Extract the (x, y) coordinate from the center of the cell holding the provided text.  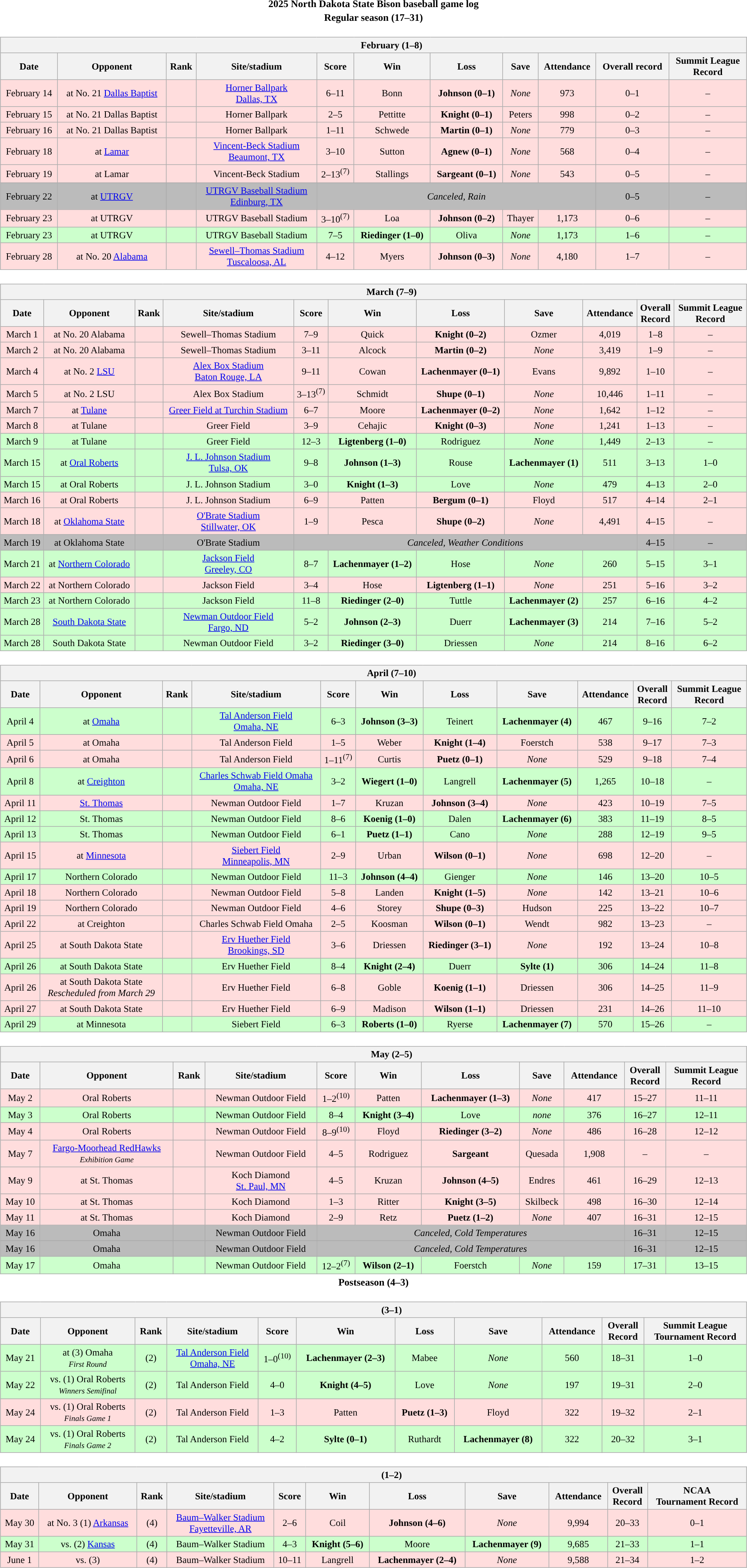
Lachenmayer (0–1) (461, 372)
570 (605, 1024)
Lachenmayer (2–4) (417, 1560)
3,419 (609, 350)
0–6 (633, 218)
Ryerse (460, 1024)
159 (594, 1265)
9,994 (578, 1523)
10–7 (709, 908)
Canceled, Rain (456, 196)
10–18 (652, 782)
at (3) OmahaFirst Round (88, 1358)
Madison (389, 1009)
Loa (392, 218)
11–3 (338, 876)
Alcock (373, 350)
197 (572, 1385)
May 31 (20, 1544)
Lachenmayer (3) (544, 622)
Baum–Walker StadiumFayetteville, AR (221, 1523)
Knight (3–5) (471, 1202)
10–11 (290, 1560)
Wendt (537, 924)
Lachenmayer (6) (537, 819)
April 5 (20, 743)
Pesca (373, 521)
Johnson (3–3) (389, 722)
Riedinger (1–0) (392, 235)
4–0 (278, 1385)
Ruthardt (424, 1439)
Lachenmayer (8) (498, 1439)
3–13(7) (311, 393)
vs. (1) Oral RobertsFinals Game 1 (88, 1412)
April 27 (20, 1009)
Koenig (1–1) (460, 987)
March 9 (23, 442)
Johnson (3–4) (460, 803)
3–4 (311, 585)
Endres (542, 1181)
698 (605, 856)
Sargeant (471, 1153)
Johnson (0–3) (466, 256)
Hudson (537, 908)
Myers (392, 256)
8–9(10) (336, 1131)
142 (605, 892)
Sylte (0–1) (345, 1439)
0–2 (633, 115)
Charles Schwab Field OmahaOmaha, NE (256, 782)
20–33 (627, 1523)
Knight (1–5) (460, 892)
383 (605, 819)
8–16 (655, 643)
Peters (520, 115)
Weber (389, 743)
(3–1) (373, 1310)
4–12 (335, 256)
13–21 (652, 892)
Summit LeagueTournament Record (695, 1331)
April 19 (20, 908)
vs. (2) Kansas (88, 1544)
4,180 (567, 256)
1,449 (609, 442)
March 5 (23, 393)
1–2(10) (336, 1098)
April 4 (20, 722)
417 (594, 1098)
12–13 (706, 1181)
9–11 (311, 372)
1–2 (697, 1560)
8–7 (311, 563)
vs. (1) Oral RobertsFinals Game 2 (88, 1439)
10,446 (609, 393)
192 (605, 945)
February 18 (29, 152)
9,892 (609, 372)
4–3 (290, 1544)
4,019 (609, 335)
at South Dakota StateRescheduled from March 29 (101, 987)
779 (567, 130)
9–8 (311, 462)
12–2(7) (336, 1265)
560 (572, 1358)
May 22 (20, 1385)
J. L. Johnson StadiumTulsa, OK (228, 462)
Knight (0–3) (461, 426)
6–8 (338, 987)
8–5 (709, 819)
Shupe (0–1) (461, 393)
498 (594, 1202)
4,491 (609, 521)
16–30 (645, 1202)
5–15 (655, 563)
March (7–9) (373, 292)
April 6 (20, 759)
6–11 (335, 93)
486 (594, 1131)
10–5 (709, 876)
Fargo-Moorhead RedHawksExhibition Game (107, 1153)
Johnson (1–3) (373, 462)
260 (609, 563)
2–13 (655, 442)
13–20 (652, 876)
April 8 (20, 782)
February 16 (29, 130)
998 (567, 115)
Retz (388, 1217)
Stallings (392, 174)
11–19 (652, 819)
Knight (1–4) (460, 743)
Horner BallparkDallas, TX (257, 93)
1,642 (609, 410)
10–8 (709, 945)
February 22 (29, 196)
vs. (1) Oral RobertsWinners Semifinal (88, 1385)
Dalen (460, 819)
(1–2) (373, 1475)
12–3 (311, 442)
1–11(7) (338, 759)
11–10 (709, 1009)
May 17 (20, 1265)
Storey (389, 908)
April 17 (20, 876)
9–5 (709, 834)
February 14 (29, 93)
O'Brate StadiumStillwater, OK (228, 521)
0–3 (633, 130)
NCAATournament Record (697, 1496)
15–27 (645, 1098)
Riedinger (3–2) (471, 1131)
511 (609, 462)
4–6 (338, 908)
11–9 (709, 987)
6–1 (338, 834)
Riedinger (3–0) (373, 643)
March 19 (23, 542)
Lachenmayer (1) (544, 462)
April 22 (20, 924)
May (2–5) (373, 1054)
9,588 (578, 1560)
Lachenmayer (2) (544, 601)
May 10 (20, 1202)
12–11 (706, 1115)
Knight (1–3) (373, 484)
April 18 (20, 892)
Agnew (0–1) (466, 152)
February 19 (29, 174)
146 (605, 876)
Cowan (373, 372)
231 (605, 1009)
May 21 (20, 1358)
1,241 (609, 426)
Ritter (388, 1202)
Riedinger (2–0) (373, 601)
Ligtenberg (1–0) (373, 442)
Koenig (1–0) (389, 819)
14–25 (652, 987)
3–9 (311, 426)
288 (605, 834)
21–34 (627, 1560)
3–10(7) (335, 218)
February 28 (29, 256)
Lachenmayer (2–3) (345, 1358)
Pettitte (392, 115)
Evans (544, 372)
6–16 (655, 601)
6–7 (311, 410)
Siebert FieldMinneapolis, MN (256, 856)
9–17 (652, 743)
Koch DiamondSt. Paul, MN (261, 1181)
543 (567, 174)
982 (605, 924)
March 2 (23, 350)
3–6 (338, 945)
Puetz (1–1) (389, 834)
March 21 (23, 563)
Urban (389, 856)
March 22 (23, 585)
461 (594, 1181)
Martin (0–2) (461, 350)
Shupe (0–2) (461, 521)
Bonn (392, 93)
973 (567, 93)
April 12 (20, 819)
Johnson (4–5) (471, 1181)
12–20 (652, 856)
Teinert (460, 722)
May 3 (20, 1115)
20–32 (623, 1439)
Sargeant (0–1) (466, 174)
13–23 (652, 924)
Alex Box StadiumBaton Rouge, LA (228, 372)
March 23 (23, 601)
1–0(10) (278, 1358)
2–6 (290, 1523)
none (542, 1115)
7–4 (709, 759)
Lachenmayer (1–3) (471, 1098)
10–19 (652, 803)
Knight (4–5) (345, 1385)
March 18 (23, 521)
3–11 (311, 350)
517 (609, 500)
Ozmer (544, 335)
Johnson (0–1) (466, 93)
Coil (338, 1523)
Shupe (0–3) (460, 908)
March 4 (23, 372)
April 13 (20, 834)
April 15 (20, 856)
Skilbeck (542, 1202)
Ligtenberg (1–1) (461, 585)
18–31 (623, 1358)
Greer Field at Turchin Stadium (228, 410)
Mabee (424, 1358)
Alex Box Stadium (228, 393)
9,685 (578, 1544)
1–12 (655, 410)
251 (609, 585)
Goble (389, 987)
Canceled, Weather Conditions (465, 542)
Knight (2–4) (389, 966)
7–9 (311, 335)
16–29 (645, 1181)
April 11 (20, 803)
Knight (0–1) (466, 115)
467 (605, 722)
Tuttle (461, 601)
Curtis (389, 759)
Knight (0–2) (461, 335)
February (1–8) (373, 45)
5–8 (338, 892)
1–5 (338, 743)
225 (605, 908)
at No. 3 (1) Arkansas (88, 1523)
March 16 (23, 500)
Koosman (389, 924)
16–27 (645, 1115)
Landen (389, 892)
Gienger (460, 876)
Puetz (0–1) (460, 759)
Riedinger (3–1) (460, 945)
3–0 (311, 484)
May 2 (20, 1098)
8–6 (338, 819)
UTRGV Baseball StadiumEdinburg, TX (257, 196)
14–26 (652, 1009)
1–6 (633, 235)
March 1 (23, 335)
March 7 (23, 410)
17–31 (645, 1265)
Rouse (461, 462)
April 25 (20, 945)
O'Brate Stadium (228, 542)
6–2 (710, 643)
529 (605, 759)
7–3 (709, 743)
12–14 (706, 1202)
Sewell–Thomas StadiumTuscaloosa, AL (257, 256)
Quick (373, 335)
9–16 (652, 722)
407 (594, 1217)
Sutton (392, 152)
Lachenmayer (7) (537, 1024)
February 15 (29, 115)
4–13 (655, 484)
Roberts (1–0) (389, 1024)
4–14 (655, 500)
March 8 (23, 426)
9–18 (652, 759)
Sylte (1) (537, 966)
10–6 (709, 892)
Newman Outdoor FieldFargo, ND (228, 622)
1,908 (594, 1153)
3–13 (655, 462)
7–2 (709, 722)
538 (605, 743)
May 30 (20, 1523)
12–12 (706, 1131)
Lachenmayer (1–2) (373, 563)
Lachenmayer (9) (507, 1544)
Lachenmayer (0–2) (461, 410)
Charles Schwab Field Omaha (256, 924)
Johnson (0–2) (466, 218)
May 4 (20, 1131)
April (7–10) (373, 673)
16–28 (645, 1131)
Lachenmayer (5) (537, 782)
13–22 (652, 908)
479 (609, 484)
Cano (460, 834)
11–11 (706, 1098)
May 11 (20, 1217)
2–13(7) (335, 174)
21–33 (627, 1544)
568 (567, 152)
Bergum (0–1) (461, 500)
Erv Huether FieldBrookings, SD (256, 945)
Wiegert (1–0) (389, 782)
257 (609, 601)
Oliva (466, 235)
Knight (5–6) (338, 1544)
5–16 (655, 585)
Cehajic (373, 426)
0–4 (633, 152)
13–15 (706, 1265)
Puetz (1–3) (424, 1412)
Puetz (1–2) (471, 1217)
Johnson (2–3) (373, 622)
12–19 (652, 834)
April 29 (20, 1024)
Overall record (633, 67)
May 7 (20, 1153)
1–13 (655, 426)
1–8 (655, 335)
Wilson (1–1) (460, 1009)
19–32 (623, 1412)
Lachenmayer (4) (537, 722)
1–10 (655, 372)
Johnson (4–4) (389, 876)
14–24 (652, 966)
Johnson (4–6) (417, 1523)
Vincent-Beck StadiumBeaumont, TX (257, 152)
Jackson FieldGreeley, CO (228, 563)
Martin (0–1) (466, 130)
3–10 (335, 152)
15–26 (652, 1024)
13–24 (652, 945)
May 9 (20, 1181)
Wilson (2–1) (388, 1265)
vs. (3) (88, 1560)
19–31 (623, 1385)
June 1 (20, 1560)
Vincent-Beck Stadium (257, 174)
Siebert Field (256, 1024)
1,265 (605, 782)
1–1 (697, 1544)
376 (594, 1115)
Thayer (520, 218)
Knight (3–4) (388, 1115)
Quesada (542, 1153)
Schwede (392, 130)
423 (605, 803)
7–16 (655, 622)
Schmidt (373, 393)
